Identify which cell holds the provided text, then report its (X, Y) central coordinate. 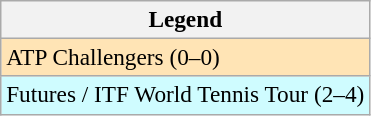
Futures / ITF World Tennis Tour (2–4) (186, 95)
Legend (186, 19)
ATP Challengers (0–0) (186, 57)
